From the cell containing the given text, extract its center point as [x, y] coordinate. 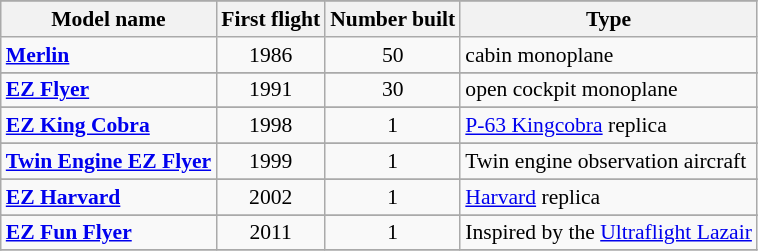
First flight [270, 19]
EZ Harvard [108, 197]
Model name [108, 19]
50 [392, 55]
1998 [270, 126]
1991 [270, 90]
Type [608, 19]
Inspired by the Ultraflight Lazair [608, 233]
EZ Fun Flyer [108, 233]
Harvard replica [608, 197]
P-63 Kingcobra replica [608, 126]
1986 [270, 55]
30 [392, 90]
cabin monoplane [608, 55]
Merlin [108, 55]
2011 [270, 233]
EZ Flyer [108, 90]
open cockpit monoplane [608, 90]
1999 [270, 162]
Twin engine observation aircraft [608, 162]
EZ King Cobra [108, 126]
Number built [392, 19]
2002 [270, 197]
Twin Engine EZ Flyer [108, 162]
